Output the [x, y] coordinate of the center of the cell containing the given text.  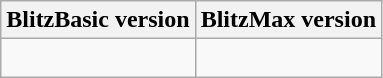
BlitzMax version [288, 20]
BlitzBasic version [98, 20]
